Pinpoint the cell where the given text exists, returning its (X, Y) midpoint coordinate. 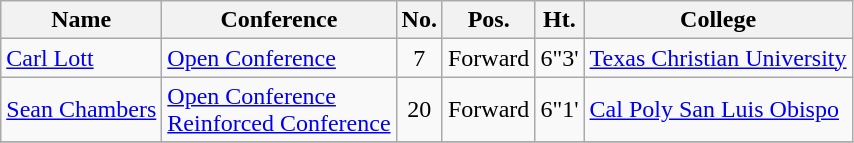
No. (419, 20)
College (718, 20)
Open ConferenceReinforced Conference (279, 110)
Name (82, 20)
20 (419, 110)
Texas Christian University (718, 58)
Cal Poly San Luis Obispo (718, 110)
6"1' (560, 110)
Open Conference (279, 58)
6"3' (560, 58)
Sean Chambers (82, 110)
Ht. (560, 20)
Pos. (488, 20)
Carl Lott (82, 58)
Conference (279, 20)
7 (419, 58)
